Determine the [x, y] coordinate at the center of the cell enclosing the given text.  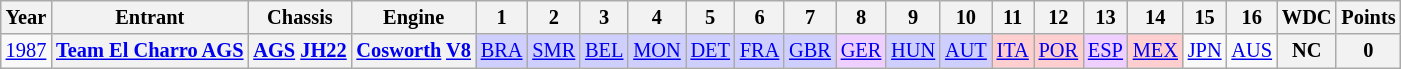
3 [604, 17]
7 [810, 17]
MON [656, 51]
6 [760, 17]
SMR [554, 51]
AUS [1251, 51]
GER [861, 51]
BRA [502, 51]
GBR [810, 51]
Entrant [150, 17]
16 [1251, 17]
13 [1106, 17]
11 [1013, 17]
1987 [26, 51]
9 [913, 17]
Chassis [300, 17]
14 [1156, 17]
MEX [1156, 51]
JPN [1205, 51]
AGS JH22 [300, 51]
0 [1368, 51]
DET [710, 51]
4 [656, 17]
1 [502, 17]
BEL [604, 51]
ESP [1106, 51]
8 [861, 17]
POR [1058, 51]
12 [1058, 17]
ITA [1013, 51]
Points [1368, 17]
Cosworth V8 [414, 51]
Engine [414, 17]
HUN [913, 51]
WDC [1307, 17]
10 [966, 17]
15 [1205, 17]
Team El Charro AGS [150, 51]
5 [710, 17]
Year [26, 17]
NC [1307, 51]
2 [554, 17]
AUT [966, 51]
FRA [760, 51]
